Locate the cell with the specified text and output its [x, y] center coordinate. 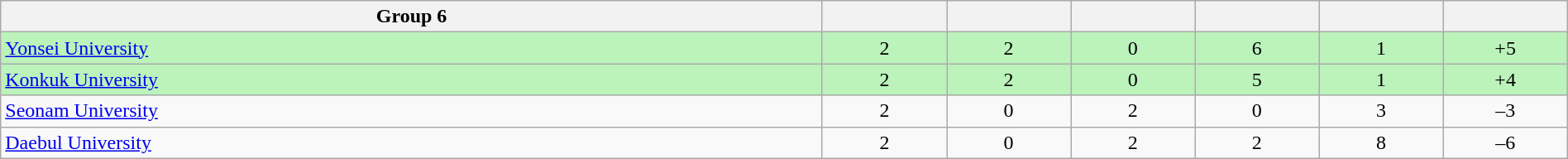
8 [1381, 142]
Group 6 [412, 17]
–3 [1505, 111]
–6 [1505, 142]
Daebul University [412, 142]
Yonsei University [412, 48]
6 [1257, 48]
+4 [1505, 79]
Konkuk University [412, 79]
Seonam University [412, 111]
3 [1381, 111]
+5 [1505, 48]
5 [1257, 79]
